For the text-containing cell, return its midpoint in [X, Y] coordinate format. 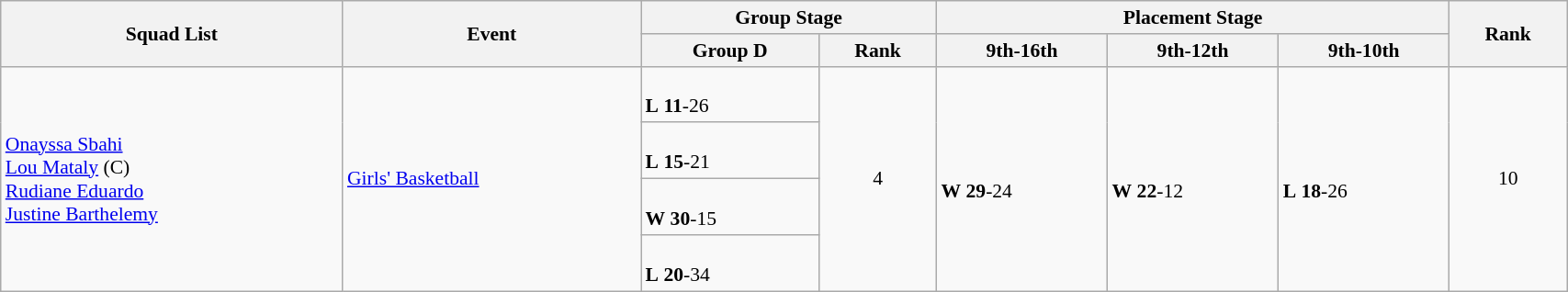
9th-12th [1193, 51]
Event [492, 33]
Girls' Basketball [492, 178]
L 18-26 [1364, 178]
Group Stage [789, 17]
W 30-15 [730, 208]
Onayssa SbahiLou Mataly (C)Rudiane EduardoJustine Barthelemy [172, 178]
W 29-24 [1021, 178]
Placement Stage [1192, 17]
4 [878, 178]
10 [1508, 178]
Squad List [172, 33]
9th-16th [1021, 51]
L 11-26 [730, 94]
W 22-12 [1193, 178]
Group D [730, 51]
L 15-21 [730, 151]
L 20-34 [730, 263]
9th-10th [1364, 51]
